Return (x, y) of the center of cell containing provided text 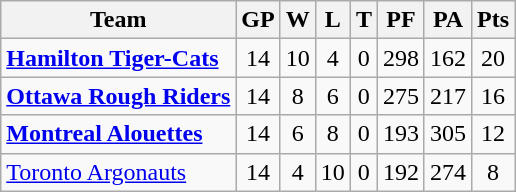
Pts (494, 20)
PA (448, 20)
275 (400, 96)
162 (448, 58)
217 (448, 96)
W (298, 20)
Montreal Alouettes (118, 134)
Hamilton Tiger-Cats (118, 58)
Team (118, 20)
PF (400, 20)
Toronto Argonauts (118, 172)
L (332, 20)
193 (400, 134)
192 (400, 172)
274 (448, 172)
298 (400, 58)
T (364, 20)
Ottawa Rough Riders (118, 96)
20 (494, 58)
305 (448, 134)
12 (494, 134)
16 (494, 96)
GP (258, 20)
